Output the [X, Y] coordinate of the center of the cell containing the given text.  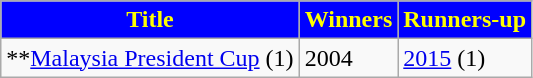
Title [150, 20]
Winners [348, 20]
2015 (1) [465, 58]
Runners-up [465, 20]
**Malaysia President Cup (1) [150, 58]
2004 [348, 58]
